Locate the cell with the specified text and output its [x, y] center coordinate. 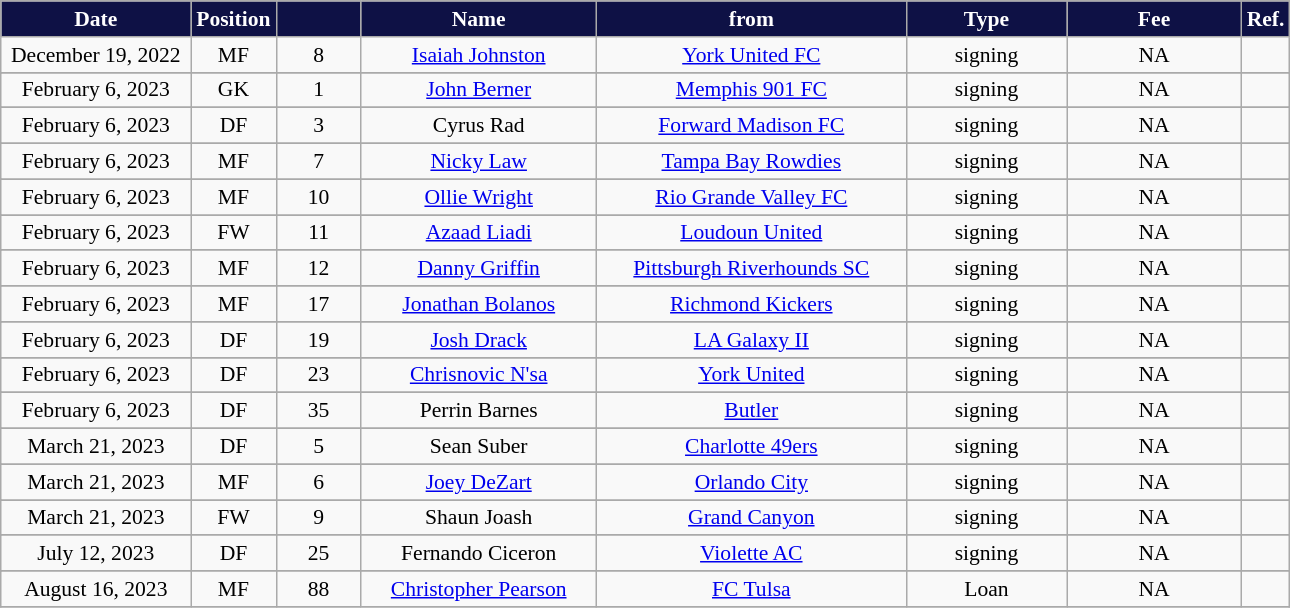
December 19, 2022 [96, 55]
Grand Canyon [751, 518]
Fee [1154, 19]
LA Galaxy II [751, 340]
Loudoun United [751, 233]
Richmond Kickers [751, 304]
Isaiah Johnston [478, 55]
10 [318, 197]
Nicky Law [478, 162]
FC Tulsa [751, 589]
12 [318, 269]
Charlotte 49ers [751, 447]
July 12, 2023 [96, 554]
1 [318, 90]
Position [234, 19]
Josh Drack [478, 340]
Perrin Barnes [478, 411]
York United [751, 375]
Violette AC [751, 554]
35 [318, 411]
17 [318, 304]
York United FC [751, 55]
8 [318, 55]
3 [318, 126]
19 [318, 340]
GK [234, 90]
Joey DeZart [478, 482]
Type [986, 19]
Orlando City [751, 482]
Fernando Ciceron [478, 554]
from [751, 19]
11 [318, 233]
Shaun Joash [478, 518]
25 [318, 554]
Name [478, 19]
Rio Grande Valley FC [751, 197]
Danny Griffin [478, 269]
Tampa Bay Rowdies [751, 162]
Chrisnovic N'sa [478, 375]
Loan [986, 589]
Ollie Wright [478, 197]
7 [318, 162]
Memphis 901 FC [751, 90]
Jonathan Bolanos [478, 304]
August 16, 2023 [96, 589]
Christopher Pearson [478, 589]
6 [318, 482]
9 [318, 518]
Azaad Liadi [478, 233]
Sean Suber [478, 447]
Cyrus Rad [478, 126]
Ref. [1266, 19]
Date [96, 19]
Pittsburgh Riverhounds SC [751, 269]
23 [318, 375]
5 [318, 447]
John Berner [478, 90]
Butler [751, 411]
88 [318, 589]
Forward Madison FC [751, 126]
